Provide the [X, Y] coordinate of the cell's center where the given text is located.  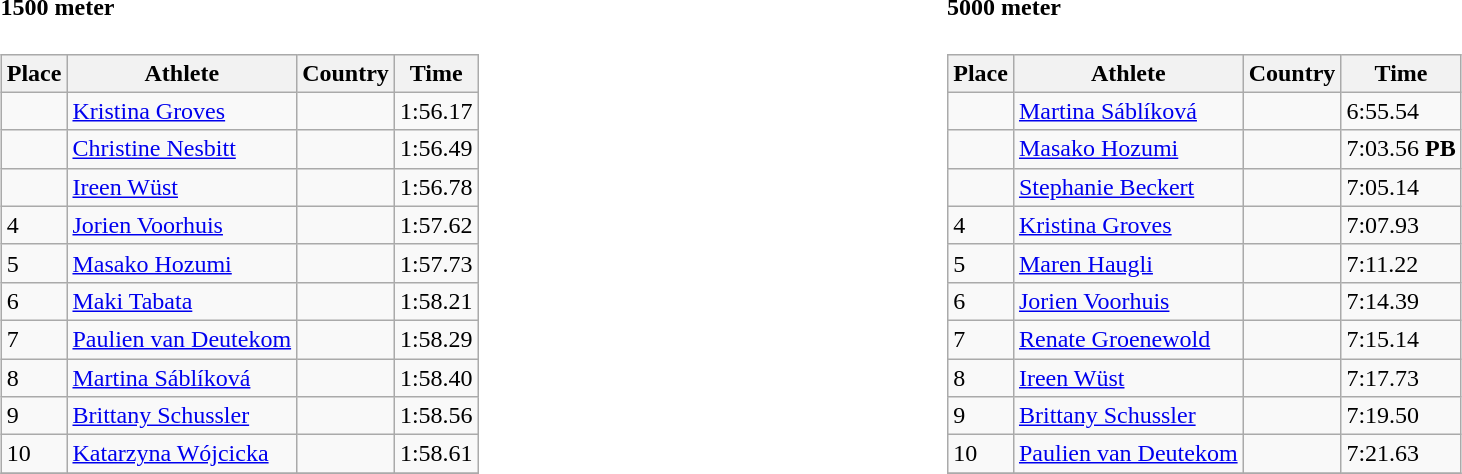
7:11.22 [1401, 263]
7:21.63 [1401, 454]
Renate Groenewold [1128, 339]
1:57.73 [436, 263]
7:17.73 [1401, 378]
6:55.54 [1401, 111]
Christine Nesbitt [182, 149]
1:56.17 [436, 111]
7:15.14 [1401, 339]
1:58.21 [436, 301]
7:19.50 [1401, 416]
1:58.61 [436, 454]
1:56.78 [436, 187]
1:58.56 [436, 416]
7:03.56 PB [1401, 149]
1:58.40 [436, 378]
1:58.29 [436, 339]
7:14.39 [1401, 301]
7:05.14 [1401, 187]
Stephanie Beckert [1128, 187]
Maren Haugli [1128, 263]
1:57.62 [436, 225]
7:07.93 [1401, 225]
1:56.49 [436, 149]
Katarzyna Wójcicka [182, 454]
Maki Tabata [182, 301]
